From the cell containing the given text, extract its center point as [X, Y] coordinate. 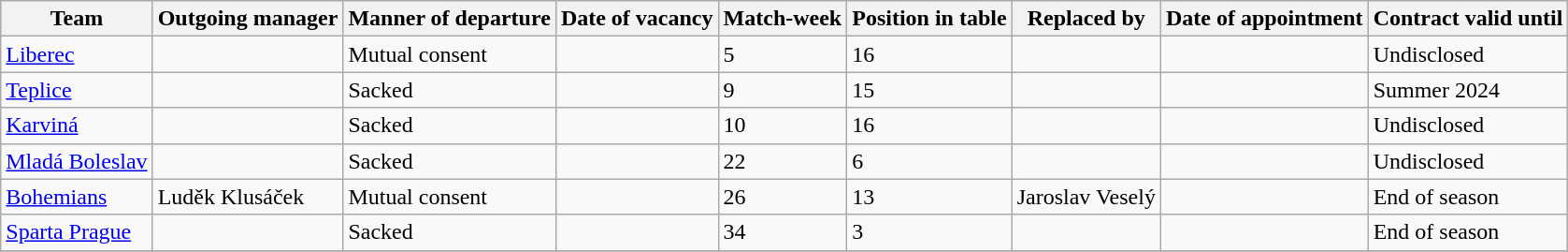
10 [783, 126]
6 [929, 161]
Date of appointment [1264, 19]
Outgoing manager [248, 19]
Jaroslav Veselý [1086, 197]
Replaced by [1086, 19]
9 [783, 90]
Mladá Boleslav [77, 161]
Position in table [929, 19]
3 [929, 232]
Contract valid until [1468, 19]
26 [783, 197]
Summer 2024 [1468, 90]
Manner of departure [449, 19]
Karviná [77, 126]
Bohemians [77, 197]
Liberec [77, 54]
22 [783, 161]
Match-week [783, 19]
15 [929, 90]
5 [783, 54]
Sparta Prague [77, 232]
Date of vacancy [637, 19]
Luděk Klusáček [248, 197]
Team [77, 19]
Teplice [77, 90]
13 [929, 197]
34 [783, 232]
